Provide the (x, y) coordinate of the cell's center where the given text is located.  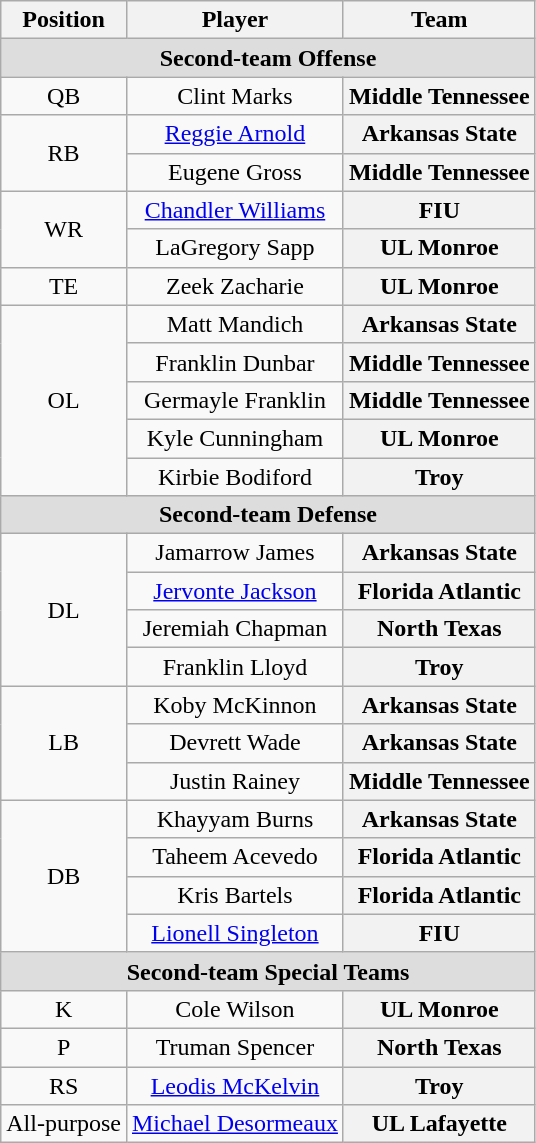
TE (64, 286)
Cole Wilson (234, 1009)
K (64, 1009)
Clint Marks (234, 96)
Kris Bartels (234, 895)
Second-team Special Teams (268, 971)
Franklin Lloyd (234, 667)
RS (64, 1085)
Franklin Dunbar (234, 362)
Leodis McKelvin (234, 1085)
Kyle Cunningham (234, 438)
Lionell Singleton (234, 933)
P (64, 1047)
WR (64, 229)
LB (64, 743)
RB (64, 153)
DB (64, 876)
Khayyam Burns (234, 819)
LaGregory Sapp (234, 248)
All-purpose (64, 1124)
Germayle Franklin (234, 400)
UL Lafayette (439, 1124)
Position (64, 20)
Jervonte Jackson (234, 591)
Koby McKinnon (234, 705)
Zeek Zacharie (234, 286)
Justin Rainey (234, 781)
Matt Mandich (234, 324)
Kirbie Bodiford (234, 477)
Devrett Wade (234, 743)
Reggie Arnold (234, 134)
DL (64, 610)
Jamarrow James (234, 553)
Chandler Williams (234, 210)
QB (64, 96)
Eugene Gross (234, 172)
Truman Spencer (234, 1047)
Michael Desormeaux (234, 1124)
Second-team Offense (268, 58)
Player (234, 20)
OL (64, 400)
Team (439, 20)
Second-team Defense (268, 515)
Taheem Acevedo (234, 857)
Jeremiah Chapman (234, 629)
